Provide the (x, y) coordinate of the cell's center where the given text is located.  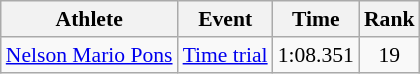
Event (226, 19)
19 (390, 55)
Rank (390, 19)
Time trial (226, 55)
Athlete (90, 19)
Time (316, 19)
Nelson Mario Pons (90, 55)
1:08.351 (316, 55)
